Identify which cell holds the provided text, then report its (X, Y) central coordinate. 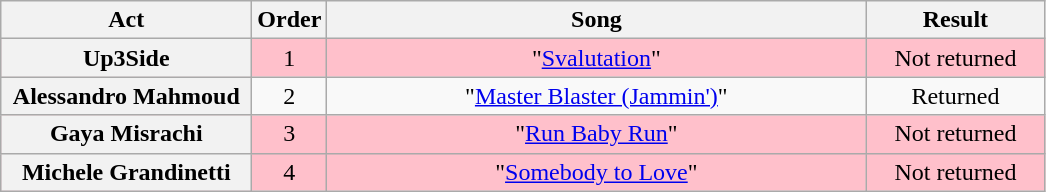
Act (126, 20)
Gaya Misrachi (126, 134)
Order (290, 20)
2 (290, 96)
3 (290, 134)
Michele Grandinetti (126, 172)
1 (290, 58)
Alessandro Mahmoud (126, 96)
Returned (956, 96)
4 (290, 172)
Up3Side (126, 58)
"Somebody to Love" (596, 172)
"Svalutation" (596, 58)
"Master Blaster (Jammin')" (596, 96)
Song (596, 20)
Result (956, 20)
"Run Baby Run" (596, 134)
